Find where the given text appears and provide that cell's center as [X, Y] coordinate. 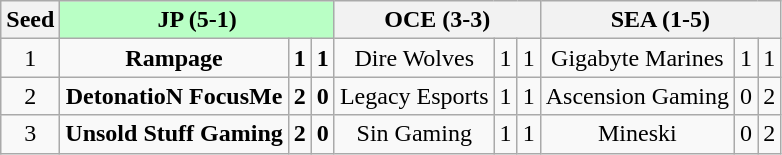
DetonatioN FocusMe [174, 96]
Gigabyte Marines [637, 58]
Mineski [637, 134]
Ascension Gaming [637, 96]
Rampage [174, 58]
JP (5-1) [198, 20]
Sin Gaming [414, 134]
Seed [30, 20]
Unsold Stuff Gaming [174, 134]
SEA (1-5) [660, 20]
Legacy Esports [414, 96]
OCE (3-3) [437, 20]
Dire Wolves [414, 58]
3 [30, 134]
